Find where the given text appears and provide that cell's center as (x, y) coordinate. 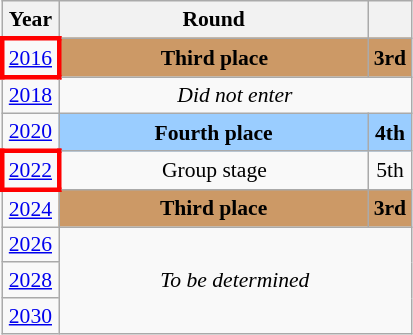
2022 (30, 170)
2020 (30, 132)
Fourth place (214, 132)
Round (214, 20)
Year (30, 20)
To be determined (236, 280)
2016 (30, 58)
Group stage (214, 170)
2028 (30, 281)
2018 (30, 96)
4th (390, 132)
Did not enter (236, 96)
2026 (30, 245)
5th (390, 170)
2030 (30, 316)
2024 (30, 208)
